Capture the cell that displays the provided text and extract its [x, y] central coordinate. 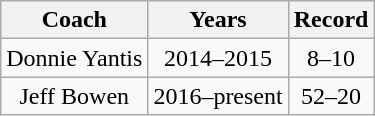
2016–present [218, 96]
Donnie Yantis [74, 58]
Years [218, 20]
Coach [74, 20]
2014–2015 [218, 58]
8–10 [331, 58]
Record [331, 20]
52–20 [331, 96]
Jeff Bowen [74, 96]
